For the text-containing cell, return its midpoint in [x, y] coordinate format. 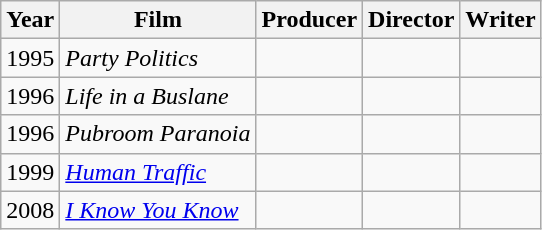
Party Politics [158, 58]
2008 [30, 210]
Film [158, 20]
I Know You Know [158, 210]
Producer [310, 20]
Writer [500, 20]
1995 [30, 58]
1999 [30, 172]
Pubroom Paranoia [158, 134]
Life in a Buslane [158, 96]
Human Traffic [158, 172]
Year [30, 20]
Director [412, 20]
